For the text-containing cell, return its midpoint in [X, Y] coordinate format. 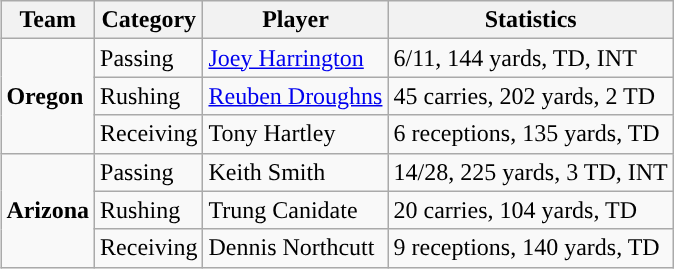
Tony Hartley [296, 134]
14/28, 225 yards, 3 TD, INT [530, 172]
Joey Harrington [296, 58]
6/11, 144 yards, TD, INT [530, 58]
Dennis Northcutt [296, 248]
Oregon [48, 96]
6 receptions, 135 yards, TD [530, 134]
Trung Canidate [296, 210]
20 carries, 104 yards, TD [530, 210]
Team [48, 20]
Keith Smith [296, 172]
Statistics [530, 20]
Arizona [48, 210]
Category [149, 20]
Reuben Droughns [296, 96]
9 receptions, 140 yards, TD [530, 248]
Player [296, 20]
45 carries, 202 yards, 2 TD [530, 96]
